Locate the cell with the specified text and output its [x, y] center coordinate. 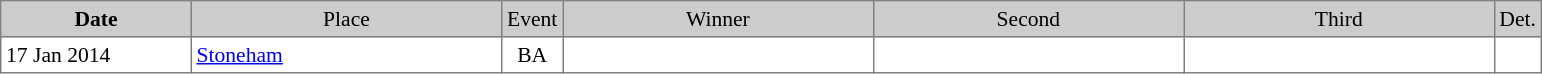
Stoneham [346, 55]
BA [532, 55]
Date [96, 19]
17 Jan 2014 [96, 55]
Place [346, 19]
Second [1028, 19]
Winner [718, 19]
Event [532, 19]
Third [1339, 19]
Det. [1518, 19]
